Return (X, Y) of the center of cell containing provided text 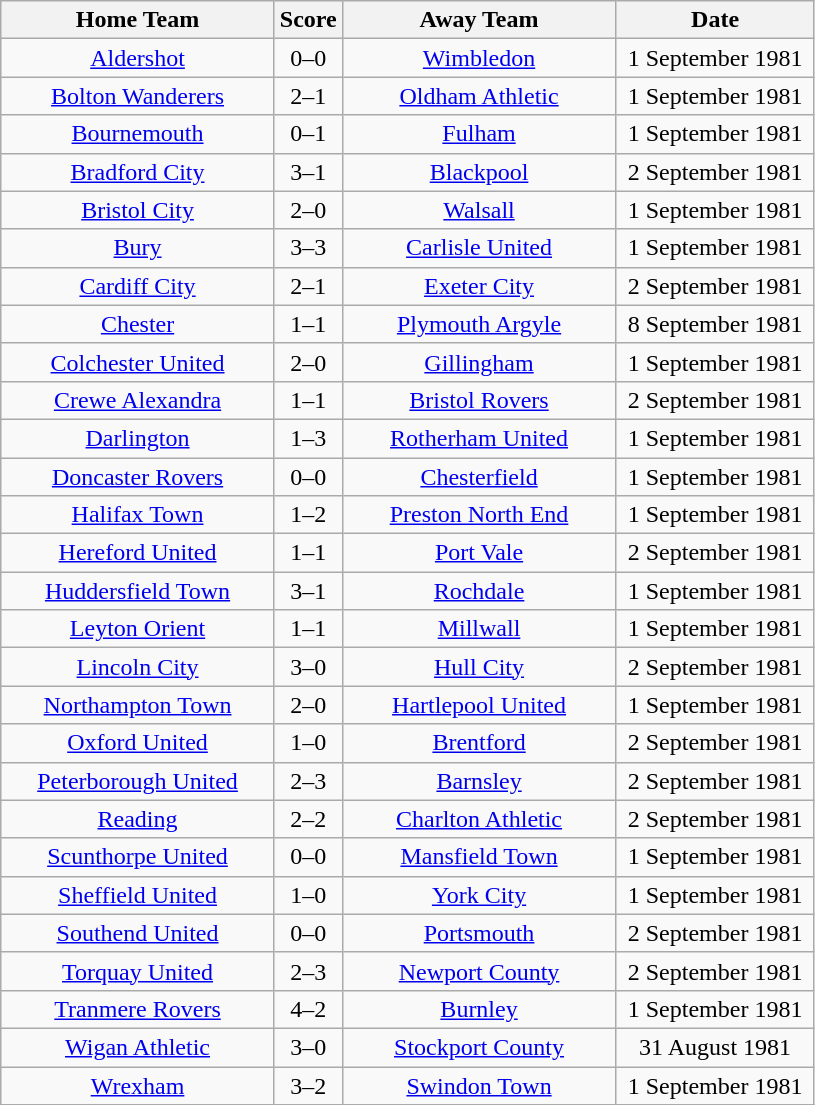
0–1 (308, 134)
Mansfield Town (479, 857)
Newport County (479, 971)
Charlton Athletic (479, 819)
Chester (138, 324)
8 September 1981 (716, 324)
Hereford United (138, 553)
3–2 (308, 1085)
Huddersfield Town (138, 591)
Halifax Town (138, 515)
Carlisle United (479, 248)
Rotherham United (479, 438)
Leyton Orient (138, 629)
3–3 (308, 248)
Swindon Town (479, 1085)
Reading (138, 819)
Wrexham (138, 1085)
Lincoln City (138, 667)
Bristol Rovers (479, 400)
Preston North End (479, 515)
Wigan Athletic (138, 1047)
Hull City (479, 667)
Southend United (138, 933)
Oldham Athletic (479, 96)
Chesterfield (479, 477)
Bradford City (138, 172)
Sheffield United (138, 895)
Brentford (479, 743)
Fulham (479, 134)
Hartlepool United (479, 705)
31 August 1981 (716, 1047)
Bolton Wanderers (138, 96)
1–2 (308, 515)
Barnsley (479, 781)
Stockport County (479, 1047)
Bristol City (138, 210)
Colchester United (138, 362)
Home Team (138, 20)
2–2 (308, 819)
Aldershot (138, 58)
4–2 (308, 1009)
Northampton Town (138, 705)
Doncaster Rovers (138, 477)
Plymouth Argyle (479, 324)
Scunthorpe United (138, 857)
Rochdale (479, 591)
Torquay United (138, 971)
Cardiff City (138, 286)
Oxford United (138, 743)
Gillingham (479, 362)
Crewe Alexandra (138, 400)
Darlington (138, 438)
Away Team (479, 20)
Wimbledon (479, 58)
Bury (138, 248)
York City (479, 895)
Score (308, 20)
Blackpool (479, 172)
Port Vale (479, 553)
Walsall (479, 210)
Burnley (479, 1009)
Exeter City (479, 286)
Millwall (479, 629)
Bournemouth (138, 134)
Peterborough United (138, 781)
1–3 (308, 438)
Date (716, 20)
Portsmouth (479, 933)
Tranmere Rovers (138, 1009)
